For the text-containing cell, return its midpoint in (X, Y) coordinate format. 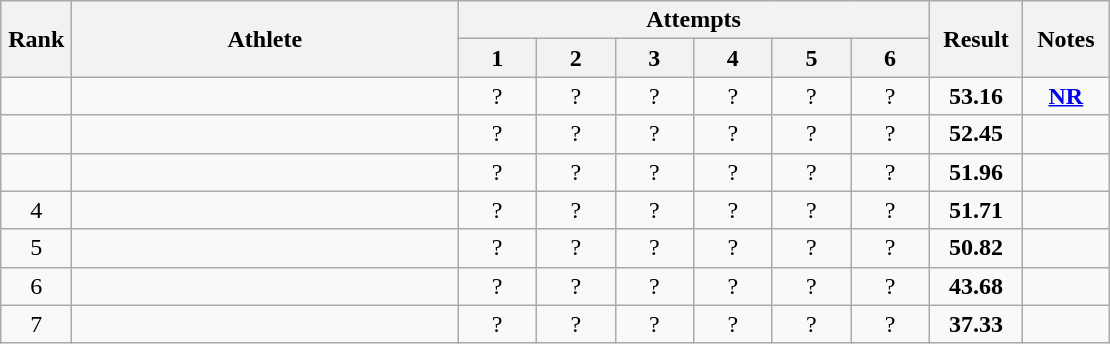
Notes (1066, 39)
51.71 (976, 210)
51.96 (976, 172)
2 (576, 58)
52.45 (976, 134)
3 (654, 58)
37.33 (976, 324)
NR (1066, 96)
Result (976, 39)
1 (498, 58)
53.16 (976, 96)
Rank (36, 39)
Attempts (694, 20)
7 (36, 324)
43.68 (976, 286)
Athlete (265, 39)
50.82 (976, 248)
